For the text-containing cell, return its midpoint in (X, Y) coordinate format. 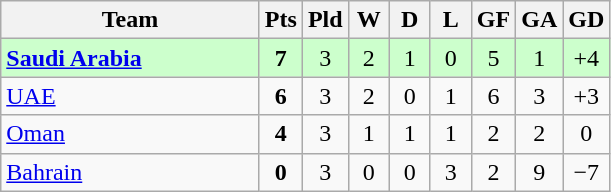
Pld (325, 20)
Bahrain (130, 172)
5 (493, 58)
Oman (130, 134)
UAE (130, 96)
L (450, 20)
GD (586, 20)
Pts (280, 20)
7 (280, 58)
GA (540, 20)
4 (280, 134)
+3 (586, 96)
D (410, 20)
+4 (586, 58)
Saudi Arabia (130, 58)
GF (493, 20)
W (368, 20)
Team (130, 20)
−7 (586, 172)
9 (540, 172)
